Identify which cell holds the provided text, then report its (x, y) central coordinate. 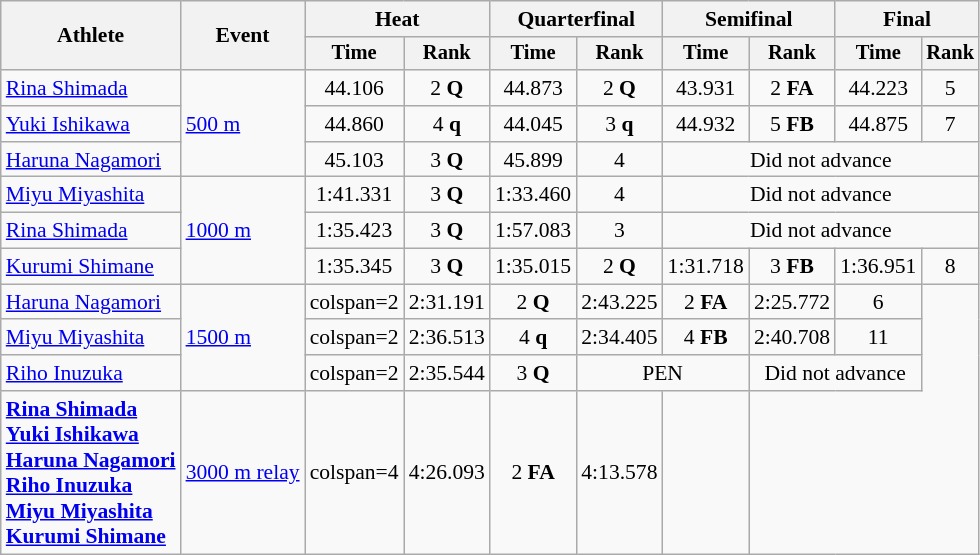
6 (878, 302)
3 q (619, 124)
1:35.345 (354, 267)
1500 m (243, 338)
44.106 (354, 88)
Quarterfinal (576, 19)
1:41.331 (354, 195)
5 FB (792, 124)
4:26.093 (447, 472)
43.931 (706, 88)
Athlete (91, 36)
8 (950, 267)
44.223 (878, 88)
2:34.405 (619, 338)
Final (907, 19)
11 (878, 338)
Riho Inuzuka (91, 373)
44.875 (878, 124)
1:31.718 (706, 267)
Heat (398, 19)
44.873 (533, 88)
2:36.513 (447, 338)
45.103 (354, 160)
colspan=4 (354, 472)
4:13.578 (619, 472)
Semifinal (750, 19)
1:57.083 (533, 231)
1:35.015 (533, 267)
44.045 (533, 124)
7 (950, 124)
1:35.423 (354, 231)
44.932 (706, 124)
Kurumi Shimane (91, 267)
2:43.225 (619, 302)
1000 m (243, 230)
Event (243, 36)
Yuki Ishikawa (91, 124)
500 m (243, 124)
PEN (662, 373)
2:40.708 (792, 338)
3000 m relay (243, 472)
2:25.772 (792, 302)
1:36.951 (878, 267)
44.860 (354, 124)
2:31.191 (447, 302)
2:35.544 (447, 373)
1:33.460 (533, 195)
4 FB (706, 338)
Rina ShimadaYuki IshikawaHaruna NagamoriRiho InuzukaMiyu MiyashitaKurumi Shimane (91, 472)
45.899 (533, 160)
3 (619, 231)
5 (950, 88)
3 FB (792, 267)
